Identify which cell holds the provided text, then report its (x, y) central coordinate. 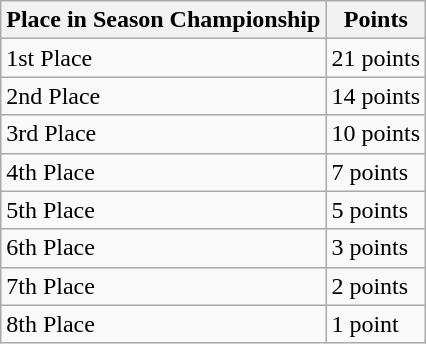
2 points (376, 286)
Place in Season Championship (164, 20)
3rd Place (164, 134)
2nd Place (164, 96)
10 points (376, 134)
3 points (376, 248)
1st Place (164, 58)
4th Place (164, 172)
5 points (376, 210)
7th Place (164, 286)
21 points (376, 58)
7 points (376, 172)
8th Place (164, 324)
5th Place (164, 210)
1 point (376, 324)
6th Place (164, 248)
Points (376, 20)
14 points (376, 96)
